Find where the given text appears and provide that cell's center as [x, y] coordinate. 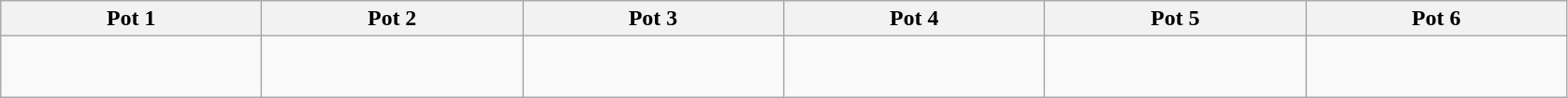
Pot 1 [132, 19]
Pot 3 [652, 19]
Pot 5 [1176, 19]
Pot 2 [392, 19]
Pot 4 [914, 19]
Pot 6 [1436, 19]
